Find where the given text appears and provide that cell's center as (x, y) coordinate. 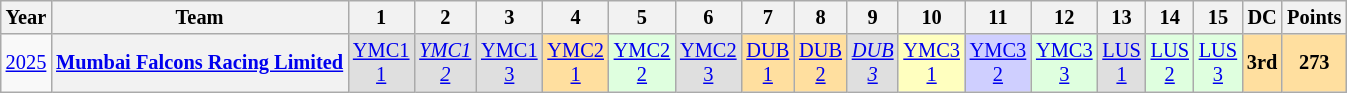
4 (575, 17)
12 (1064, 17)
YMC11 (381, 63)
YMC23 (708, 63)
11 (998, 17)
Mumbai Falcons Racing Limited (200, 63)
LUS3 (1218, 63)
3 (509, 17)
LUS2 (1170, 63)
DUB1 (768, 63)
YMC22 (642, 63)
YMC32 (998, 63)
7 (768, 17)
LUS1 (1121, 63)
2025 (26, 63)
2 (445, 17)
6 (708, 17)
3rd (1262, 63)
Points (1314, 17)
1 (381, 17)
Team (200, 17)
Year (26, 17)
15 (1218, 17)
9 (873, 17)
14 (1170, 17)
YMC12 (445, 63)
8 (820, 17)
DC (1262, 17)
273 (1314, 63)
YMC31 (931, 63)
10 (931, 17)
13 (1121, 17)
YMC21 (575, 63)
YMC13 (509, 63)
DUB3 (873, 63)
5 (642, 17)
YMC33 (1064, 63)
DUB2 (820, 63)
